Search for the cell housing the specified text and yield its (X, Y) center coordinate. 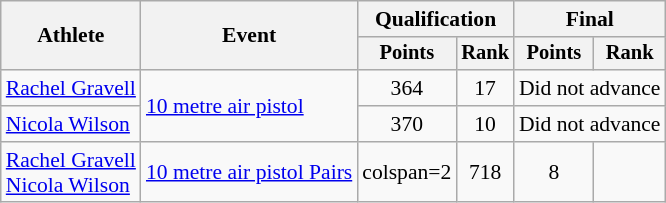
370 (406, 124)
Event (249, 36)
Final (590, 19)
Nicola Wilson (71, 124)
718 (485, 172)
10 metre air pistol (249, 106)
364 (406, 88)
Qualification (436, 19)
10 (485, 124)
Rachel Gravell (71, 88)
Athlete (71, 36)
10 metre air pistol Pairs (249, 172)
Rachel GravellNicola Wilson (71, 172)
colspan=2 (406, 172)
8 (554, 172)
17 (485, 88)
